Detect which cell encompasses the target text, then output its (X, Y) center coordinate. 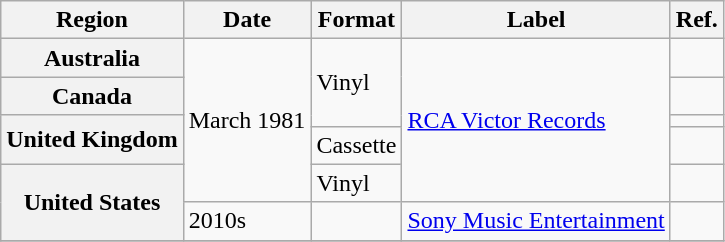
Label (536, 20)
2010s (247, 221)
Cassette (356, 145)
Format (356, 20)
March 1981 (247, 120)
Canada (92, 96)
United States (92, 202)
Sony Music Entertainment (536, 221)
RCA Victor Records (536, 120)
Date (247, 20)
Australia (92, 58)
Region (92, 20)
Ref. (696, 20)
United Kingdom (92, 140)
